Scan for the cell matching the given text and deliver its (X, Y) coordinate at center. 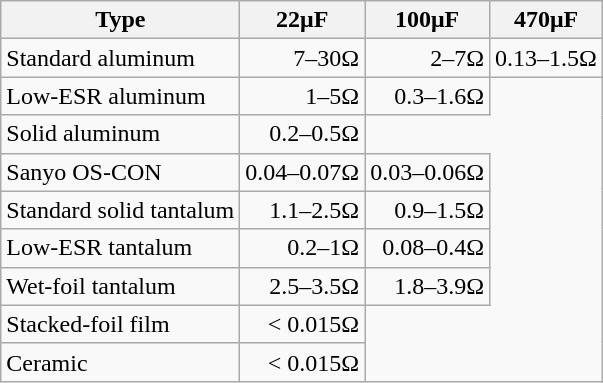
22μF (302, 20)
Solid aluminum (120, 134)
0.3–1.6Ω (428, 96)
0.13–1.5Ω (546, 58)
Sanyo OS-CON (120, 172)
2–7Ω (428, 58)
470μF (546, 20)
Wet-foil tantalum (120, 286)
0.04–0.07Ω (302, 172)
Standard solid tantalum (120, 210)
100μF (428, 20)
0.08–0.4Ω (428, 248)
Low-ESR aluminum (120, 96)
1–5Ω (302, 96)
0.03–0.06Ω (428, 172)
7–30Ω (302, 58)
1.8–3.9Ω (428, 286)
1.1–2.5Ω (302, 210)
0.2–1Ω (302, 248)
Low-ESR tantalum (120, 248)
Standard aluminum (120, 58)
Type (120, 20)
0.9–1.5Ω (428, 210)
2.5–3.5Ω (302, 286)
0.2–0.5Ω (302, 134)
Stacked-foil film (120, 324)
Ceramic (120, 362)
